Scan for the cell matching the given text and deliver its (X, Y) coordinate at center. 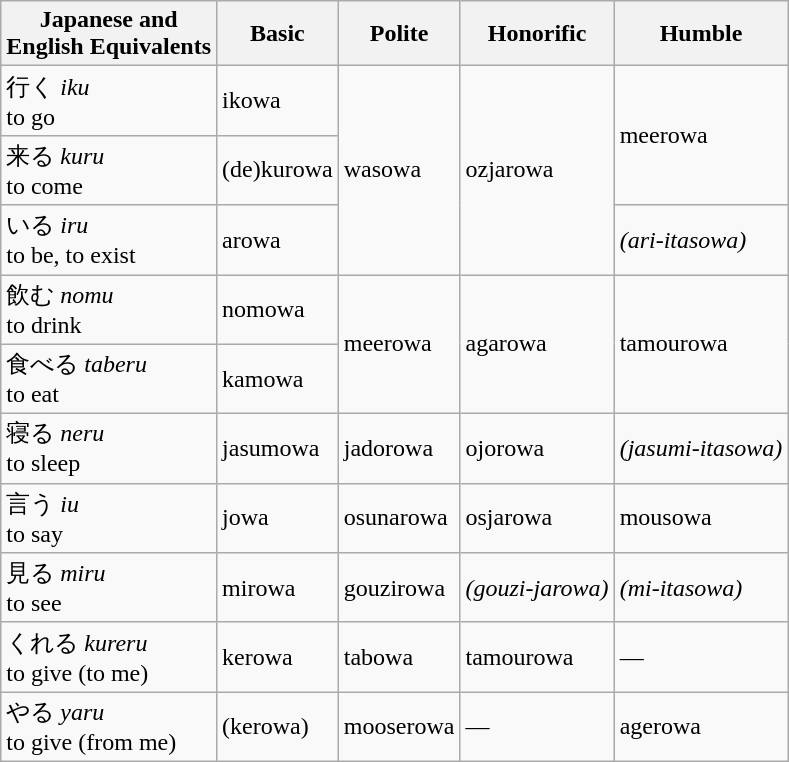
jasumowa (278, 449)
(ari-itasowa) (701, 240)
(kerowa) (278, 727)
(de)kurowa (278, 170)
くれる kureruto give (to me) (109, 657)
nomowa (278, 309)
Polite (399, 34)
言う iuto say (109, 518)
osjarowa (537, 518)
寝る neruto sleep (109, 449)
jowa (278, 518)
ikowa (278, 101)
arowa (278, 240)
いる iruto be, to exist (109, 240)
wasowa (399, 170)
来る kuruto come (109, 170)
mousowa (701, 518)
kerowa (278, 657)
tabowa (399, 657)
Basic (278, 34)
やる yaruto give (from me) (109, 727)
Japanese andEnglish Equivalents (109, 34)
jadorowa (399, 449)
(mi-itasowa) (701, 588)
行く ikuto go (109, 101)
agarowa (537, 344)
見る miruto see (109, 588)
Humble (701, 34)
mirowa (278, 588)
osunarowa (399, 518)
Honorific (537, 34)
kamowa (278, 379)
gouzirowa (399, 588)
agerowa (701, 727)
ozjarowa (537, 170)
ojorowa (537, 449)
飲む nomuto drink (109, 309)
(jasumi-itasowa) (701, 449)
mooserowa (399, 727)
(gouzi-jarowa) (537, 588)
食べる taberuto eat (109, 379)
